Provide the (X, Y) coordinate of the cell's center where the given text is located.  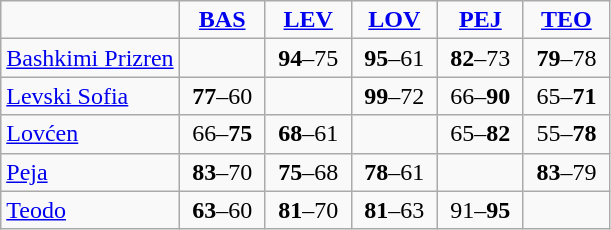
Levski Sofia (90, 96)
95–61 (394, 58)
55–78 (566, 134)
65–71 (566, 96)
TEO (566, 20)
83–70 (222, 172)
Bashkimi Prizren (90, 58)
82–73 (480, 58)
78–61 (394, 172)
BAS (222, 20)
79–78 (566, 58)
PEJ (480, 20)
Teodo (90, 210)
99–72 (394, 96)
66–90 (480, 96)
83–79 (566, 172)
LOV (394, 20)
63–60 (222, 210)
94–75 (308, 58)
65–82 (480, 134)
66–75 (222, 134)
68–61 (308, 134)
Lovćen (90, 134)
LEV (308, 20)
77–60 (222, 96)
75–68 (308, 172)
91–95 (480, 210)
81–70 (308, 210)
81–63 (394, 210)
Peja (90, 172)
